For the text-containing cell, return its midpoint in [x, y] coordinate format. 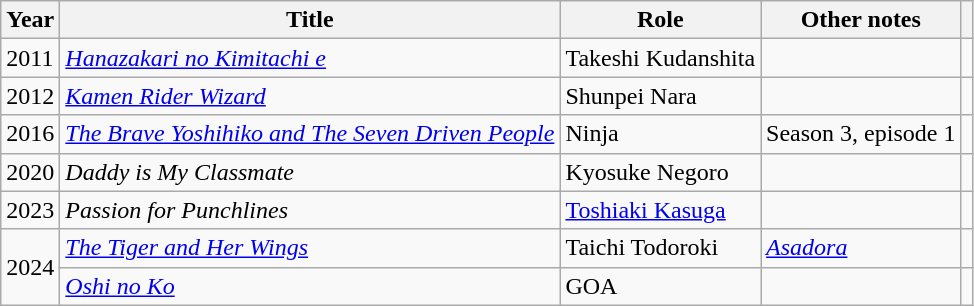
2023 [30, 210]
2012 [30, 96]
Kamen Rider Wizard [310, 96]
Role [660, 20]
Title [310, 20]
Hanazakari no Kimitachi e [310, 58]
Season 3, episode 1 [861, 134]
2020 [30, 172]
2016 [30, 134]
Asadora [861, 248]
2011 [30, 58]
Passion for Punchlines [310, 210]
Year [30, 20]
Taichi Todoroki [660, 248]
The Brave Yoshihiko and The Seven Driven People [310, 134]
GOA [660, 286]
Oshi no Ko [310, 286]
Takeshi Kudanshita [660, 58]
Ninja [660, 134]
Kyosuke Negoro [660, 172]
The Tiger and Her Wings [310, 248]
Toshiaki Kasuga [660, 210]
2024 [30, 267]
Shunpei Nara [660, 96]
Other notes [861, 20]
Daddy is My Classmate [310, 172]
